Scan for the cell matching the given text and deliver its [X, Y] coordinate at center. 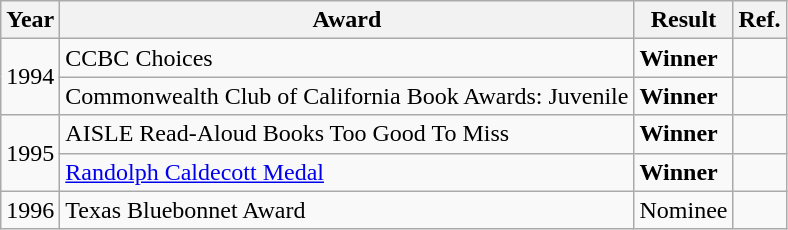
Ref. [760, 20]
Commonwealth Club of California Book Awards: Juvenile [347, 96]
Nominee [684, 210]
AISLE Read-Aloud Books Too Good To Miss [347, 134]
1995 [30, 153]
Result [684, 20]
Award [347, 20]
CCBC Choices [347, 58]
1994 [30, 77]
Year [30, 20]
Randolph Caldecott Medal [347, 172]
1996 [30, 210]
Texas Bluebonnet Award [347, 210]
